Find where the given text appears and provide that cell's center as (x, y) coordinate. 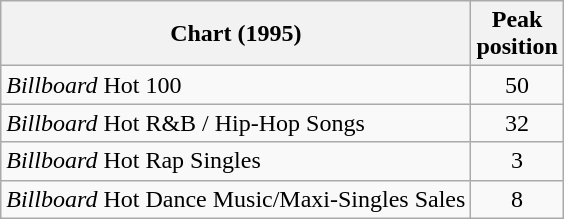
Billboard Hot R&B / Hip-Hop Songs (236, 123)
Billboard Hot 100 (236, 85)
Billboard Hot Dance Music/Maxi-Singles Sales (236, 199)
3 (517, 161)
Chart (1995) (236, 34)
8 (517, 199)
32 (517, 123)
Peakposition (517, 34)
50 (517, 85)
Billboard Hot Rap Singles (236, 161)
